Pinpoint the cell where the given text exists, returning its [X, Y] midpoint coordinate. 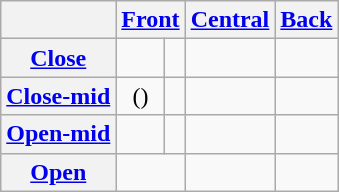
Central [230, 20]
Open-mid [58, 134]
Close-mid [58, 96]
() [140, 96]
Open [58, 172]
Back [306, 20]
Front [150, 20]
Close [58, 58]
